Capture the cell that displays the provided text and extract its [X, Y] central coordinate. 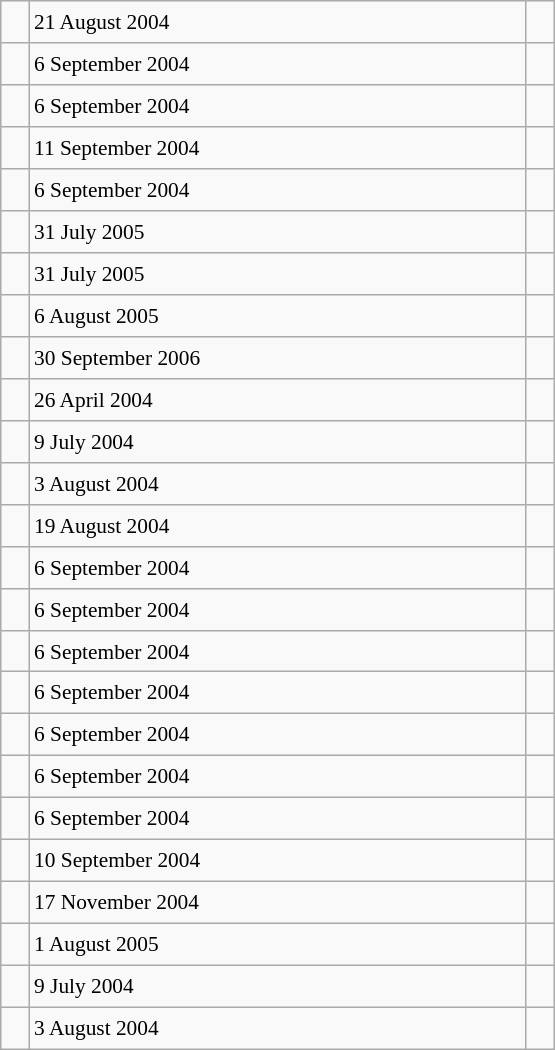
10 September 2004 [278, 861]
1 August 2005 [278, 945]
17 November 2004 [278, 903]
19 August 2004 [278, 525]
6 August 2005 [278, 316]
30 September 2006 [278, 358]
21 August 2004 [278, 22]
26 April 2004 [278, 399]
11 September 2004 [278, 148]
